Locate the cell with the specified text and output its [X, Y] center coordinate. 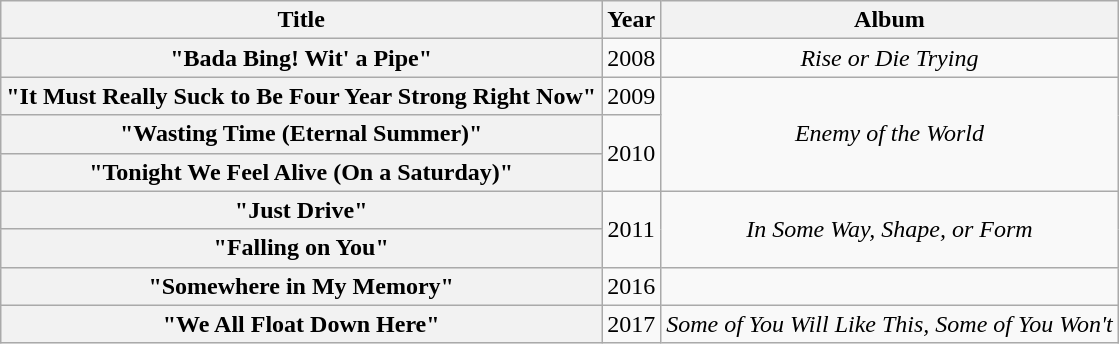
2017 [632, 324]
Album [890, 20]
Some of You Will Like This, Some of You Won't [890, 324]
Year [632, 20]
"Somewhere in My Memory" [302, 286]
"Wasting Time (Eternal Summer)" [302, 134]
Rise or Die Trying [890, 58]
Title [302, 20]
"It Must Really Suck to Be Four Year Strong Right Now" [302, 96]
"Tonight We Feel Alive (On a Saturday)" [302, 172]
2009 [632, 96]
"We All Float Down Here" [302, 324]
In Some Way, Shape, or Form [890, 229]
"Falling on You" [302, 248]
2011 [632, 229]
"Bada Bing! Wit' a Pipe" [302, 58]
2008 [632, 58]
2016 [632, 286]
"Just Drive" [302, 210]
2010 [632, 153]
Enemy of the World [890, 134]
